Provide the [x, y] coordinate of the cell's center where the given text is located.  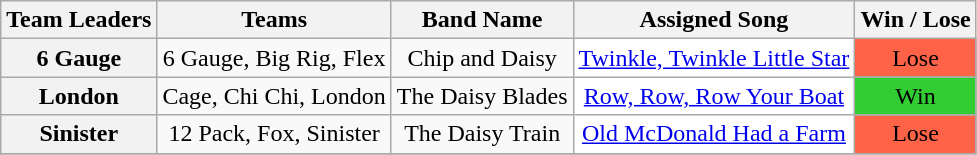
London [79, 96]
Win / Lose [916, 20]
The Daisy Train [482, 134]
12 Pack, Fox, Sinister [274, 134]
6 Gauge [79, 58]
Sinister [79, 134]
Team Leaders [79, 20]
Win [916, 96]
Cage, Chi Chi, London [274, 96]
Band Name [482, 20]
Chip and Daisy [482, 58]
Twinkle, Twinkle Little Star [714, 58]
Row, Row, Row Your Boat [714, 96]
Teams [274, 20]
The Daisy Blades [482, 96]
Old McDonald Had a Farm [714, 134]
Assigned Song [714, 20]
6 Gauge, Big Rig, Flex [274, 58]
